Detect which cell encompasses the target text, then output its (X, Y) center coordinate. 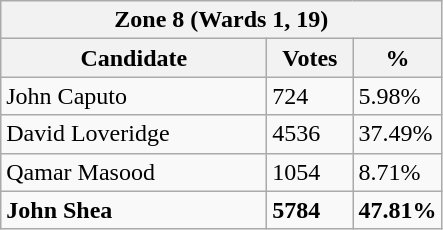
Qamar Masood (134, 172)
1054 (310, 172)
4536 (310, 134)
5.98% (398, 96)
47.81% (398, 210)
37.49% (398, 134)
David Loveridge (134, 134)
% (398, 58)
Zone 8 (Wards 1, 19) (222, 20)
5784 (310, 210)
John Caputo (134, 96)
Votes (310, 58)
John Shea (134, 210)
8.71% (398, 172)
724 (310, 96)
Candidate (134, 58)
